Return the (X, Y) coordinate for the center point of the cell that contains the specified text.  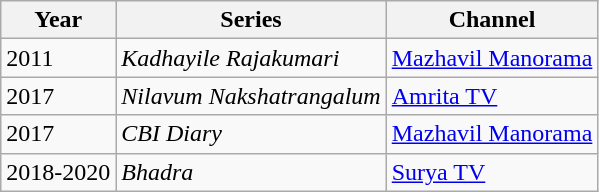
Nilavum Nakshatrangalum (251, 96)
CBI Diary (251, 134)
Amrita TV (492, 96)
2011 (58, 58)
Kadhayile Rajakumari (251, 58)
Bhadra (251, 172)
Year (58, 20)
Surya TV (492, 172)
Channel (492, 20)
2018-2020 (58, 172)
Series (251, 20)
